Find where the given text appears and provide that cell's center as [X, Y] coordinate. 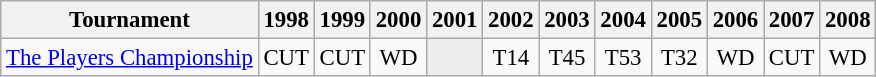
2006 [735, 20]
2008 [848, 20]
T32 [679, 58]
2002 [511, 20]
2007 [792, 20]
T14 [511, 58]
T53 [623, 58]
1999 [342, 20]
2000 [398, 20]
2003 [567, 20]
2001 [455, 20]
Tournament [130, 20]
2005 [679, 20]
2004 [623, 20]
The Players Championship [130, 58]
1998 [286, 20]
T45 [567, 58]
